Detect which cell encompasses the target text, then output its (x, y) center coordinate. 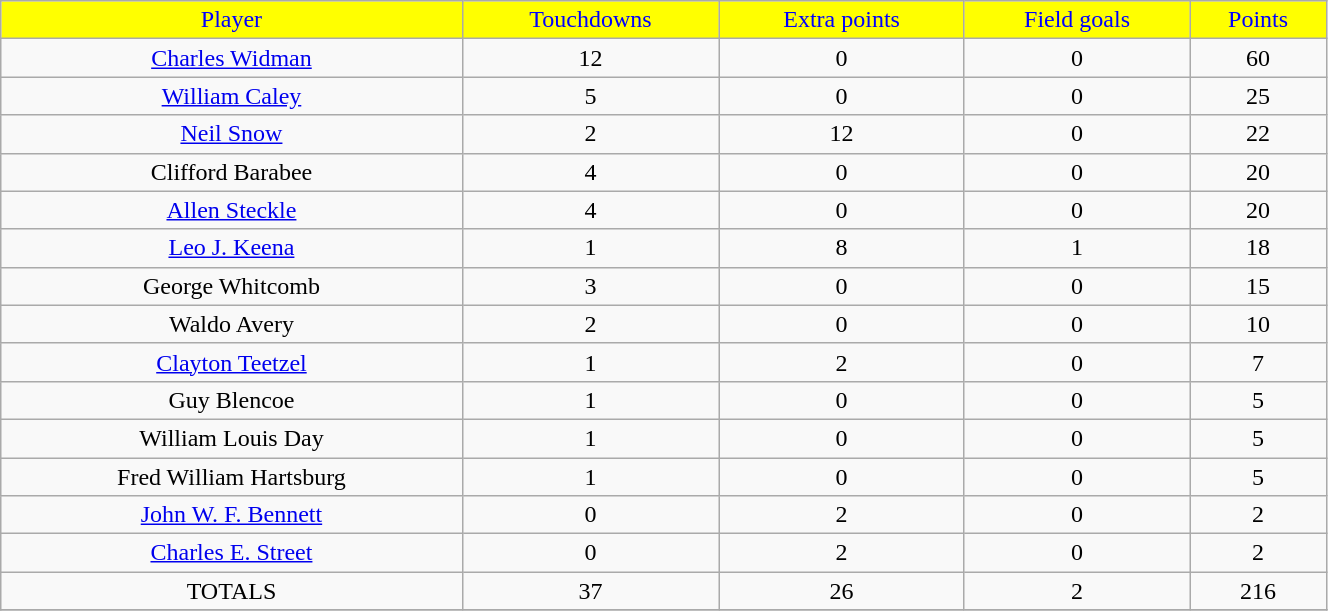
TOTALS (232, 591)
10 (1258, 324)
Neil Snow (232, 134)
216 (1258, 591)
John W. F. Bennett (232, 515)
Field goals (1076, 20)
37 (590, 591)
25 (1258, 96)
60 (1258, 58)
Fred William Hartsburg (232, 477)
Charles E. Street (232, 553)
8 (842, 248)
Clifford Barabee (232, 172)
15 (1258, 286)
William Louis Day (232, 438)
Player (232, 20)
William Caley (232, 96)
Extra points (842, 20)
Leo J. Keena (232, 248)
George Whitcomb (232, 286)
26 (842, 591)
7 (1258, 362)
Guy Blencoe (232, 400)
Charles Widman (232, 58)
3 (590, 286)
Points (1258, 20)
Clayton Teetzel (232, 362)
18 (1258, 248)
Allen Steckle (232, 210)
Waldo Avery (232, 324)
Touchdowns (590, 20)
22 (1258, 134)
